Return (X, Y) of the center of cell containing provided text 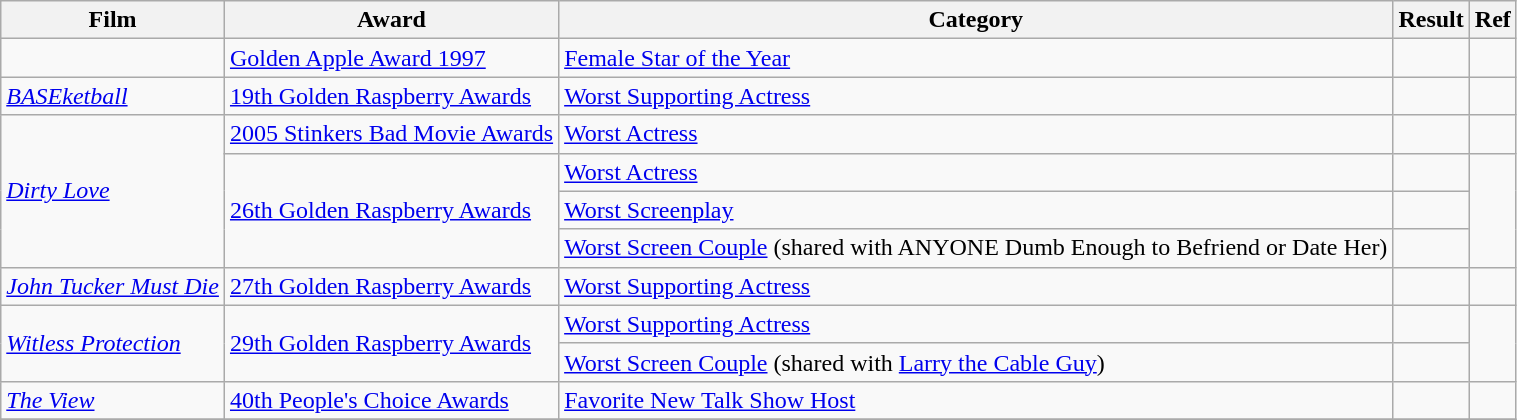
Ref (1492, 20)
Result (1431, 20)
Dirty Love (113, 191)
27th Golden Raspberry Awards (391, 286)
The View (113, 400)
Award (391, 20)
2005 Stinkers Bad Movie Awards (391, 134)
26th Golden Raspberry Awards (391, 210)
Witless Protection (113, 343)
Category (976, 20)
40th People's Choice Awards (391, 400)
Worst Screen Couple (shared with Larry the Cable Guy) (976, 362)
BASEketball (113, 96)
Worst Screen Couple (shared with ANYONE Dumb Enough to Befriend or Date Her) (976, 248)
Film (113, 20)
Female Star of the Year (976, 58)
29th Golden Raspberry Awards (391, 343)
John Tucker Must Die (113, 286)
19th Golden Raspberry Awards (391, 96)
Favorite New Talk Show Host (976, 400)
Golden Apple Award 1997 (391, 58)
Worst Screenplay (976, 210)
